Output the (x, y) coordinate of the center of the cell containing the given text.  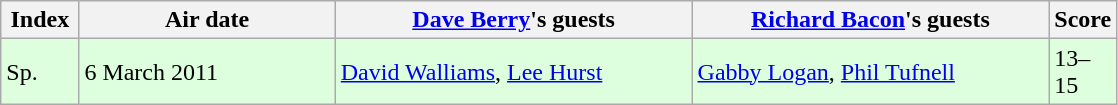
6 March 2011 (207, 72)
Sp. (40, 72)
Air date (207, 20)
Richard Bacon's guests (870, 20)
David Walliams, Lee Hurst (514, 72)
Dave Berry's guests (514, 20)
Score (1083, 20)
Gabby Logan, Phil Tufnell (870, 72)
Index (40, 20)
13–15 (1083, 72)
